Determine the (X, Y) coordinate at the center of the cell enclosing the given text.  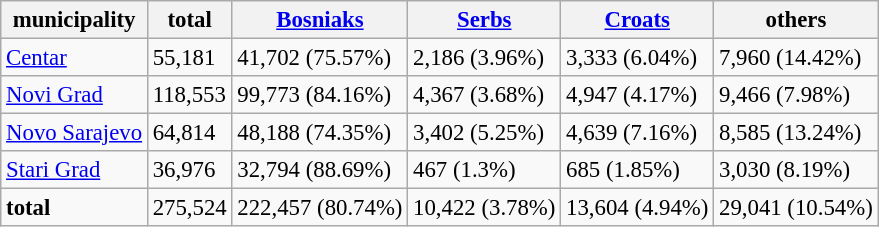
13,604 (4.94%) (638, 208)
others (796, 20)
7,960 (14.42%) (796, 58)
municipality (74, 20)
10,422 (3.78%) (484, 208)
3,030 (8.19%) (796, 170)
4,947 (4.17%) (638, 95)
4,367 (3.68%) (484, 95)
48,188 (74.35%) (320, 133)
3,333 (6.04%) (638, 58)
32,794 (88.69%) (320, 170)
9,466 (7.98%) (796, 95)
29,041 (10.54%) (796, 208)
Novo Sarajevo (74, 133)
467 (1.3%) (484, 170)
8,585 (13.24%) (796, 133)
55,181 (190, 58)
Novi Grad (74, 95)
36,976 (190, 170)
Centar (74, 58)
2,186 (3.96%) (484, 58)
Serbs (484, 20)
275,524 (190, 208)
118,553 (190, 95)
64,814 (190, 133)
Bosniaks (320, 20)
Stari Grad (74, 170)
Croats (638, 20)
4,639 (7.16%) (638, 133)
222,457 (80.74%) (320, 208)
685 (1.85%) (638, 170)
3,402 (5.25%) (484, 133)
41,702 (75.57%) (320, 58)
99,773 (84.16%) (320, 95)
